Extract the [X, Y] coordinate from the center of the cell holding the provided text.  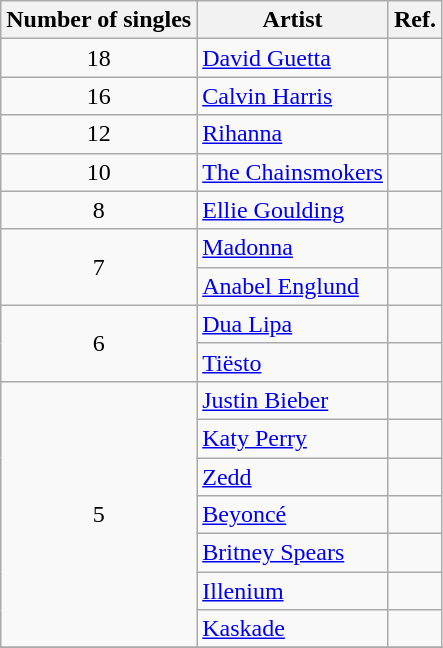
Calvin Harris [293, 96]
Justin Bieber [293, 400]
12 [99, 134]
Kaskade [293, 629]
Britney Spears [293, 553]
Madonna [293, 248]
5 [99, 514]
The Chainsmokers [293, 172]
Ellie Goulding [293, 210]
Beyoncé [293, 515]
18 [99, 58]
16 [99, 96]
7 [99, 267]
Dua Lipa [293, 324]
David Guetta [293, 58]
10 [99, 172]
6 [99, 343]
Anabel Englund [293, 286]
Ref. [414, 20]
Artist [293, 20]
Illenium [293, 591]
Tiësto [293, 362]
Zedd [293, 477]
Katy Perry [293, 438]
8 [99, 210]
Rihanna [293, 134]
Number of singles [99, 20]
